Search for the cell housing the specified text and yield its (X, Y) center coordinate. 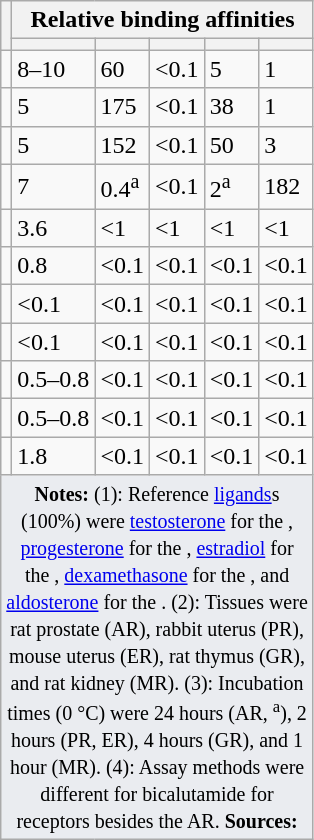
1.8 (54, 456)
8–10 (54, 69)
0.8 (54, 266)
152 (122, 145)
3 (286, 145)
Relative binding affinities (163, 20)
50 (232, 145)
3.6 (54, 228)
2a (232, 186)
182 (286, 186)
0.4a (122, 186)
175 (122, 107)
7 (54, 186)
38 (232, 107)
60 (122, 69)
